Capture the cell that displays the provided text and extract its (x, y) central coordinate. 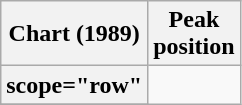
Chart (1989) (74, 34)
Peakposition (194, 34)
scope="row" (74, 85)
